Provide the [X, Y] coordinate of the cell's center where the given text is located.  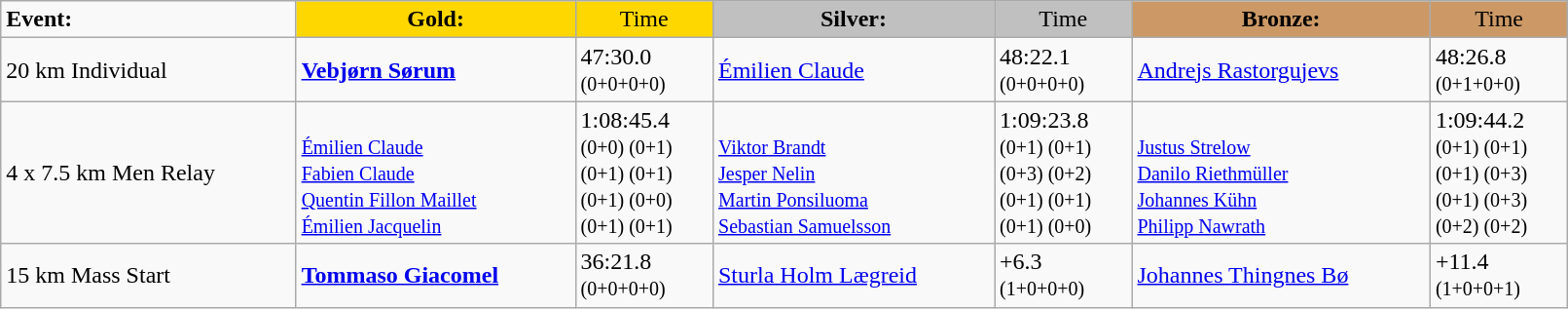
1:09:23.8(0+1) (0+1)(0+3) (0+2)(0+1) (0+1)(0+1) (0+0) [1063, 173]
Sturla Holm Lægreid [853, 275]
Émilien Claude [853, 70]
Gold: [436, 19]
Silver: [853, 19]
1:09:44.2(0+1) (0+1)(0+1) (0+3)(0+1) (0+3)(0+2) (0+2) [1499, 173]
36:21.8(0+0+0+0) [644, 275]
Event: [148, 19]
1:08:45.4(0+0) (0+1)(0+1) (0+1)(0+1) (0+0)(0+1) (0+1) [644, 173]
47:30.0(0+0+0+0) [644, 70]
48:26.8(0+1+0+0) [1499, 70]
Bronze: [1281, 19]
4 x 7.5 km Men Relay [148, 173]
Justus StrelowDanilo RiethmüllerJohannes KühnPhilipp Nawrath [1281, 173]
20 km Individual [148, 70]
Johannes Thingnes Bø [1281, 275]
15 km Mass Start [148, 275]
48:22.1(0+0+0+0) [1063, 70]
Tommaso Giacomel [436, 275]
+11.4(1+0+0+1) [1499, 275]
Vebjørn Sørum [436, 70]
+6.3(1+0+0+0) [1063, 275]
Andrejs Rastorgujevs [1281, 70]
Émilien ClaudeFabien ClaudeQuentin Fillon MailletÉmilien Jacquelin [436, 173]
Viktor BrandtJesper NelinMartin PonsiluomaSebastian Samuelsson [853, 173]
